Find where the given text appears and provide that cell's center as (X, Y) coordinate. 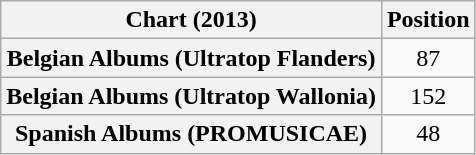
48 (428, 134)
Chart (2013) (192, 20)
Belgian Albums (Ultratop Wallonia) (192, 96)
Spanish Albums (PROMUSICAE) (192, 134)
Position (428, 20)
Belgian Albums (Ultratop Flanders) (192, 58)
87 (428, 58)
152 (428, 96)
